Scan for the cell matching the given text and deliver its (x, y) coordinate at center. 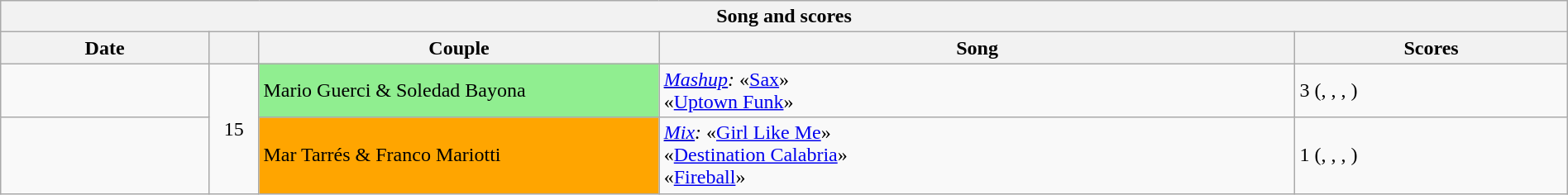
Scores (1431, 48)
3 (, , , ) (1431, 91)
Mario Guerci & Soledad Bayona (459, 91)
Date (105, 48)
Mar Tarrés & Franco Mariotti (459, 155)
15 (233, 129)
Mashup: «Sax» «Uptown Funk» (978, 91)
1 (, , , ) (1431, 155)
Mix: «Girl Like Me» «Destination Calabria» «Fireball» (978, 155)
Couple (459, 48)
Song and scores (784, 17)
Song (978, 48)
